Output the (X, Y) coordinate of the center of the cell containing the given text.  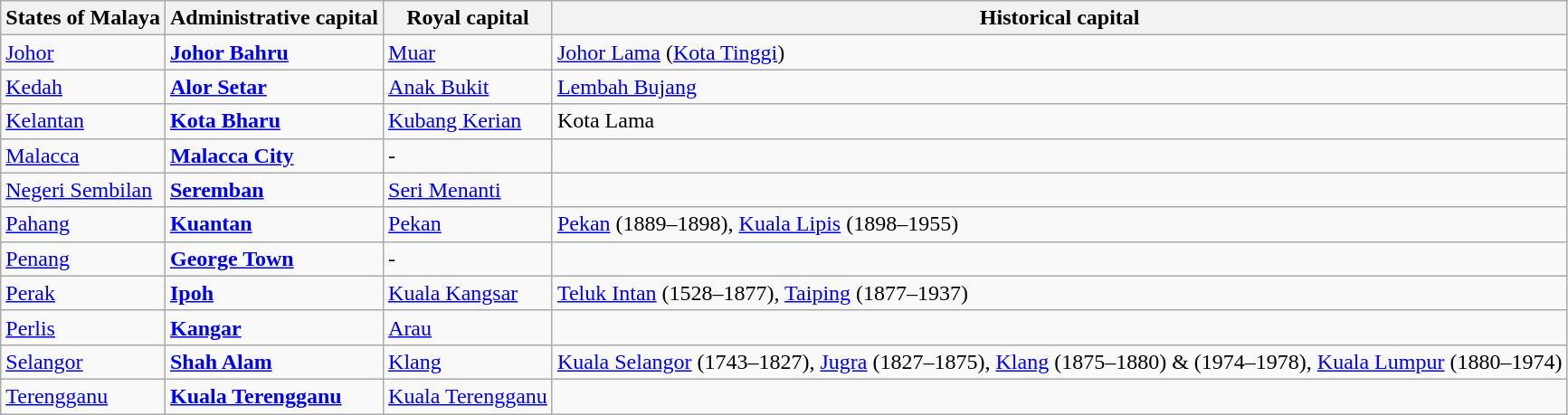
Pekan (1889–1898), Kuala Lipis (1898–1955) (1060, 224)
Kuala Selangor (1743–1827), Jugra (1827–1875), Klang (1875–1880) & (1974–1978), Kuala Lumpur (1880–1974) (1060, 362)
Lembah Bujang (1060, 87)
Malacca City (273, 156)
Shah Alam (273, 362)
Seremban (273, 190)
Kangar (273, 327)
Perlis (83, 327)
Kelantan (83, 121)
Kota Lama (1060, 121)
Muar (469, 52)
George Town (273, 259)
Klang (469, 362)
Selangor (83, 362)
Kota Bharu (273, 121)
Terengganu (83, 396)
Kuala Kangsar (469, 293)
Negeri Sembilan (83, 190)
Kubang Kerian (469, 121)
Alor Setar (273, 87)
Administrative capital (273, 18)
Teluk Intan (1528–1877), Taiping (1877–1937) (1060, 293)
Anak Bukit (469, 87)
Arau (469, 327)
Malacca (83, 156)
Penang (83, 259)
Kedah (83, 87)
Pahang (83, 224)
Royal capital (469, 18)
Seri Menanti (469, 190)
Perak (83, 293)
Johor (83, 52)
Johor Bahru (273, 52)
States of Malaya (83, 18)
Pekan (469, 224)
Kuantan (273, 224)
Ipoh (273, 293)
Johor Lama (Kota Tinggi) (1060, 52)
Historical capital (1060, 18)
